Detect which cell encompasses the target text, then output its [x, y] center coordinate. 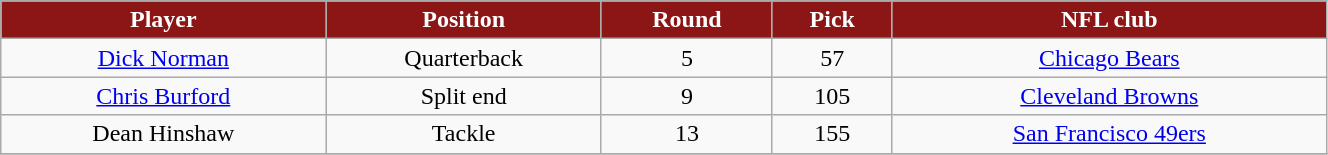
Cleveland Browns [1109, 96]
Round [686, 20]
9 [686, 96]
Pick [832, 20]
Split end [464, 96]
NFL club [1109, 20]
5 [686, 58]
San Francisco 49ers [1109, 134]
Chris Burford [164, 96]
Quarterback [464, 58]
155 [832, 134]
Dick Norman [164, 58]
Tackle [464, 134]
Dean Hinshaw [164, 134]
105 [832, 96]
Player [164, 20]
57 [832, 58]
Position [464, 20]
Chicago Bears [1109, 58]
13 [686, 134]
